From the cell containing the given text, extract its center point as (X, Y) coordinate. 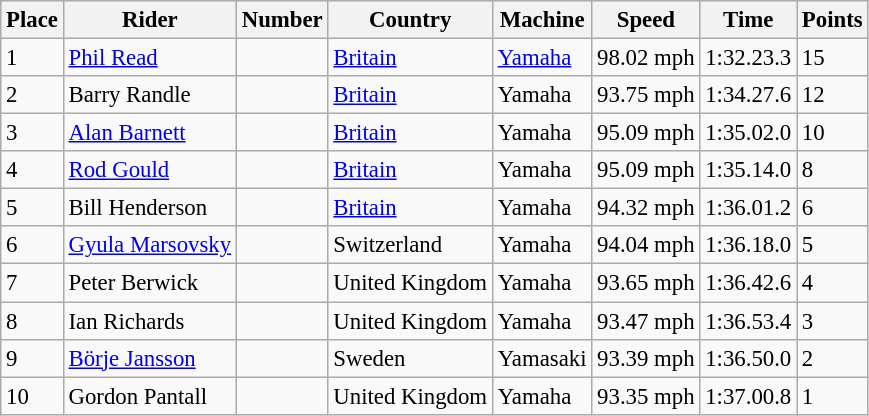
Phil Read (150, 58)
1:36.53.4 (748, 321)
Peter Berwick (150, 283)
Sweden (410, 358)
94.04 mph (646, 245)
93.47 mph (646, 321)
Gyula Marsovsky (150, 245)
Speed (646, 20)
1:36.50.0 (748, 358)
Number (282, 20)
Gordon Pantall (150, 396)
1:32.23.3 (748, 58)
12 (832, 95)
1:36.18.0 (748, 245)
7 (32, 283)
Time (748, 20)
93.65 mph (646, 283)
93.75 mph (646, 95)
Machine (542, 20)
Ian Richards (150, 321)
Switzerland (410, 245)
Börje Jansson (150, 358)
93.39 mph (646, 358)
9 (32, 358)
1:36.01.2 (748, 208)
1:36.42.6 (748, 283)
15 (832, 58)
Barry Randle (150, 95)
Place (32, 20)
1:37.00.8 (748, 396)
1:35.14.0 (748, 170)
93.35 mph (646, 396)
1:35.02.0 (748, 133)
Bill Henderson (150, 208)
98.02 mph (646, 58)
Rod Gould (150, 170)
Points (832, 20)
Country (410, 20)
Alan Barnett (150, 133)
1:34.27.6 (748, 95)
Yamasaki (542, 358)
94.32 mph (646, 208)
Rider (150, 20)
